Extract the [X, Y] coordinate from the center of the cell holding the provided text.  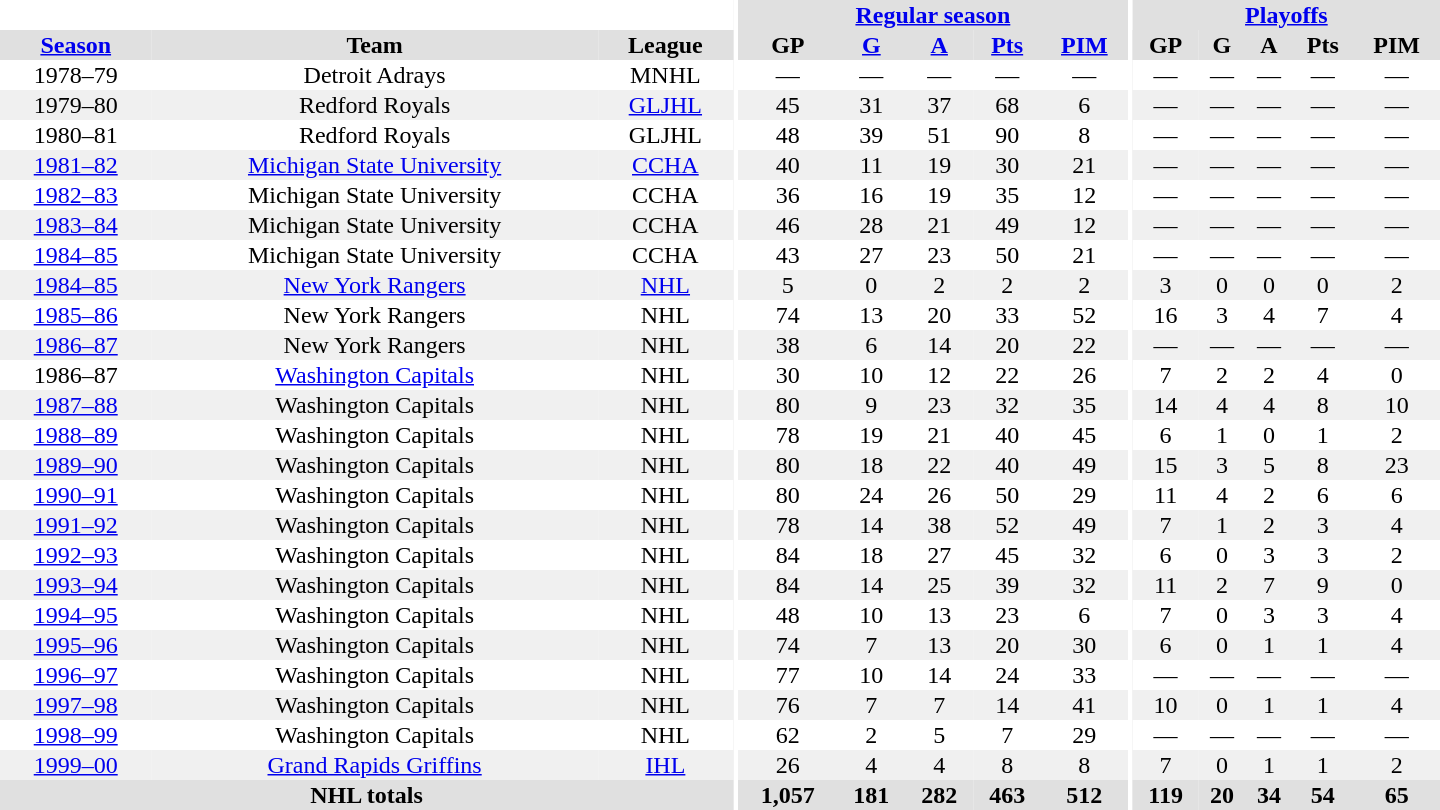
43 [788, 255]
1987–88 [76, 405]
46 [788, 225]
NHL totals [366, 795]
41 [1084, 705]
1,057 [788, 795]
1989–90 [76, 465]
Regular season [932, 15]
512 [1084, 795]
Team [374, 45]
1993–94 [76, 585]
90 [1007, 135]
1992–93 [76, 555]
1990–91 [76, 495]
34 [1268, 795]
1996–97 [76, 675]
1980–81 [76, 135]
62 [788, 735]
119 [1166, 795]
1999–00 [76, 765]
1979–80 [76, 105]
1994–95 [76, 615]
76 [788, 705]
1983–84 [76, 225]
Detroit Adrays [374, 75]
68 [1007, 105]
League [666, 45]
54 [1322, 795]
IHL [666, 765]
1978–79 [76, 75]
1982–83 [76, 195]
1997–98 [76, 705]
37 [939, 105]
1991–92 [76, 525]
MNHL [666, 75]
1988–89 [76, 435]
28 [871, 225]
1995–96 [76, 645]
Playoffs [1286, 15]
1998–99 [76, 735]
181 [871, 795]
51 [939, 135]
282 [939, 795]
65 [1396, 795]
31 [871, 105]
77 [788, 675]
25 [939, 585]
1981–82 [76, 165]
36 [788, 195]
Season [76, 45]
Grand Rapids Griffins [374, 765]
1985–86 [76, 315]
15 [1166, 465]
463 [1007, 795]
